Identify which cell holds the provided text, then report its (X, Y) central coordinate. 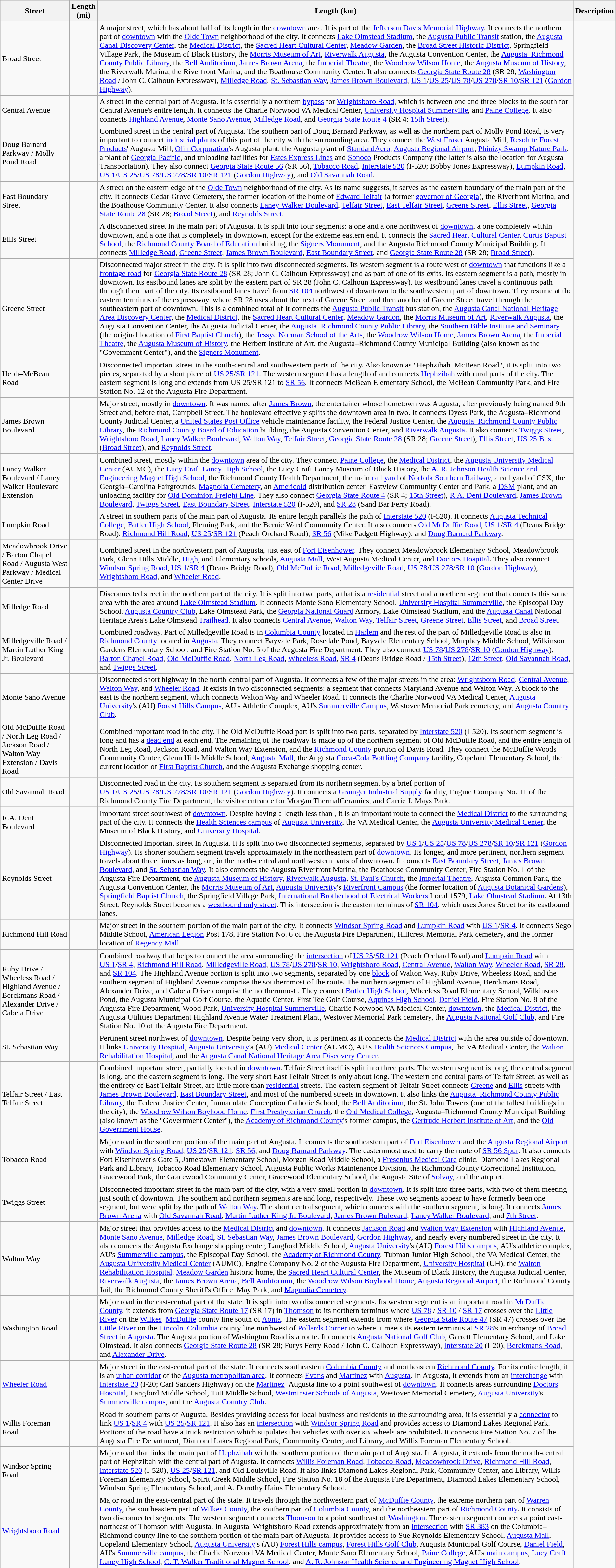
Length (mi) (83, 11)
James Brown Boulevard (35, 426)
Broad Street (35, 58)
Windsor Spring Road (35, 1471)
Greene Street (35, 309)
Old Savannah Road (35, 792)
Tobacco Road (35, 1159)
Laney Walker Boulevard / Laney Walker Boulevard Extension (35, 482)
Length (km) (336, 11)
Old McDuffie Road / North Leg Road / Jackson Road / Walton Way Extension / Davis Road (35, 749)
Meadowbrook Drive / Barton Chapel Road / Augusta West Parkway / Medical Center Drive (35, 563)
Twiggs Street (35, 1202)
East Boundary Street (35, 201)
Richmond Hill Road (35, 934)
Ruby Drive / Wheeless Road / Highland Avenue / Berckmans Road / Alexander Drive / Cabela Drive (35, 991)
Wheeler Road (35, 1384)
R.A. Dent Boulevard (35, 822)
Willis Foreman Road (35, 1428)
Washington Road (35, 1328)
Ellis Street (35, 239)
St. Sebastian Way (35, 1047)
Wrightsboro Road (35, 1531)
Milledgeville Road / Martin Luther King Jr. Boulevard (35, 650)
Description (595, 11)
Walton Way (35, 1259)
Heph–McBean Road (35, 378)
Milledge Road (35, 607)
Lumpkin Road (35, 525)
Street (35, 11)
Telfair Street / East Telfair Street (35, 1099)
Central Avenue (35, 110)
Monte Sano Avenue (35, 697)
Reynolds Street (35, 878)
Doug Barnard Parkway / Molly Pond Road (35, 153)
